Capture the cell that displays the provided text and extract its [x, y] central coordinate. 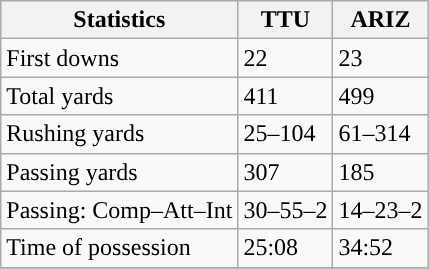
25:08 [286, 248]
Rushing yards [120, 134]
23 [380, 58]
22 [286, 58]
Statistics [120, 20]
411 [286, 96]
185 [380, 172]
TTU [286, 20]
ARIZ [380, 20]
Passing yards [120, 172]
499 [380, 96]
25–104 [286, 134]
Passing: Comp–Att–Int [120, 210]
Total yards [120, 96]
First downs [120, 58]
30–55–2 [286, 210]
34:52 [380, 248]
14–23–2 [380, 210]
Time of possession [120, 248]
61–314 [380, 134]
307 [286, 172]
